Return the (x, y) coordinate for the center point of the cell that contains the specified text.  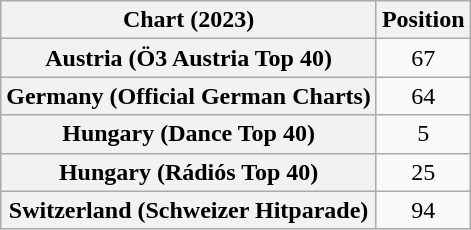
94 (423, 210)
Hungary (Rádiós Top 40) (189, 172)
64 (423, 96)
25 (423, 172)
Hungary (Dance Top 40) (189, 134)
Germany (Official German Charts) (189, 96)
5 (423, 134)
Austria (Ö3 Austria Top 40) (189, 58)
Switzerland (Schweizer Hitparade) (189, 210)
Chart (2023) (189, 20)
67 (423, 58)
Position (423, 20)
